Determine the (x, y) coordinate at the center of the cell enclosing the given text.  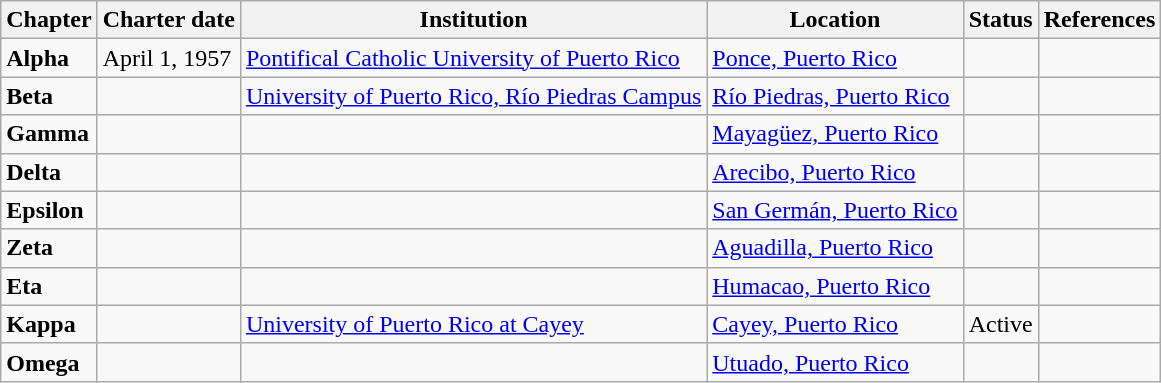
Pontifical Catholic University of Puerto Rico (473, 58)
Alpha (49, 58)
Zeta (49, 248)
Charter date (168, 20)
Beta (49, 96)
Kappa (49, 324)
Ponce, Puerto Rico (835, 58)
Chapter (49, 20)
Epsilon (49, 210)
References (1100, 20)
Utuado, Puerto Rico (835, 362)
Delta (49, 172)
Arecibo, Puerto Rico (835, 172)
University of Puerto Rico, Río Piedras Campus (473, 96)
Gamma (49, 134)
Active (1000, 324)
Location (835, 20)
Río Piedras, Puerto Rico (835, 96)
Omega (49, 362)
April 1, 1957 (168, 58)
University of Puerto Rico at Cayey (473, 324)
Aguadilla, Puerto Rico (835, 248)
Cayey, Puerto Rico (835, 324)
San Germán, Puerto Rico (835, 210)
Institution (473, 20)
Mayagüez, Puerto Rico (835, 134)
Status (1000, 20)
Eta (49, 286)
Humacao, Puerto Rico (835, 286)
